Find where the given text appears and provide that cell's center as [X, Y] coordinate. 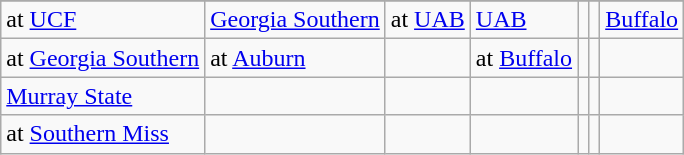
at Georgia Southern [103, 58]
Buffalo [642, 20]
at Auburn [296, 58]
at Buffalo [524, 58]
Georgia Southern [296, 20]
at Southern Miss [103, 134]
UAB [524, 20]
at UCF [103, 20]
at UAB [428, 20]
Murray State [103, 96]
